Find where the given text appears and provide that cell's center as [x, y] coordinate. 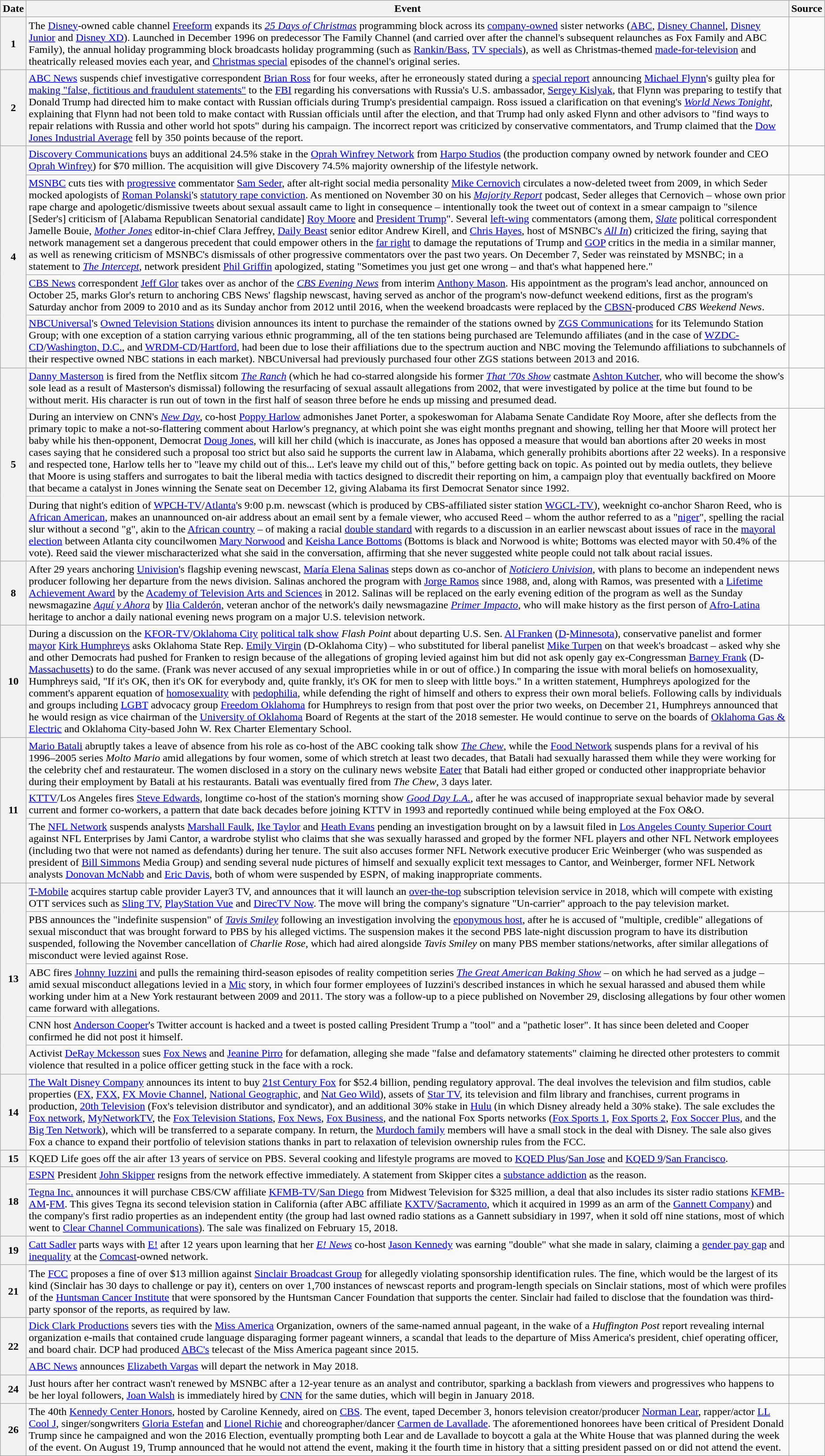
18 [13, 1202]
Source [806, 9]
2 [13, 108]
Event [408, 9]
24 [13, 1389]
5 [13, 464]
10 [13, 681]
ABC News announces Elizabeth Vargas will depart the network in May 2018. [408, 1366]
13 [13, 979]
22 [13, 1346]
8 [13, 593]
4 [13, 257]
26 [13, 1430]
Date [13, 9]
19 [13, 1250]
11 [13, 810]
21 [13, 1291]
1 [13, 43]
14 [13, 1112]
ESPN President John Skipper resigns from the network effective immediately. A statement from Skipper cites a substance addiction as the reason. [408, 1175]
15 [13, 1158]
